Search for the cell housing the specified text and yield its (X, Y) center coordinate. 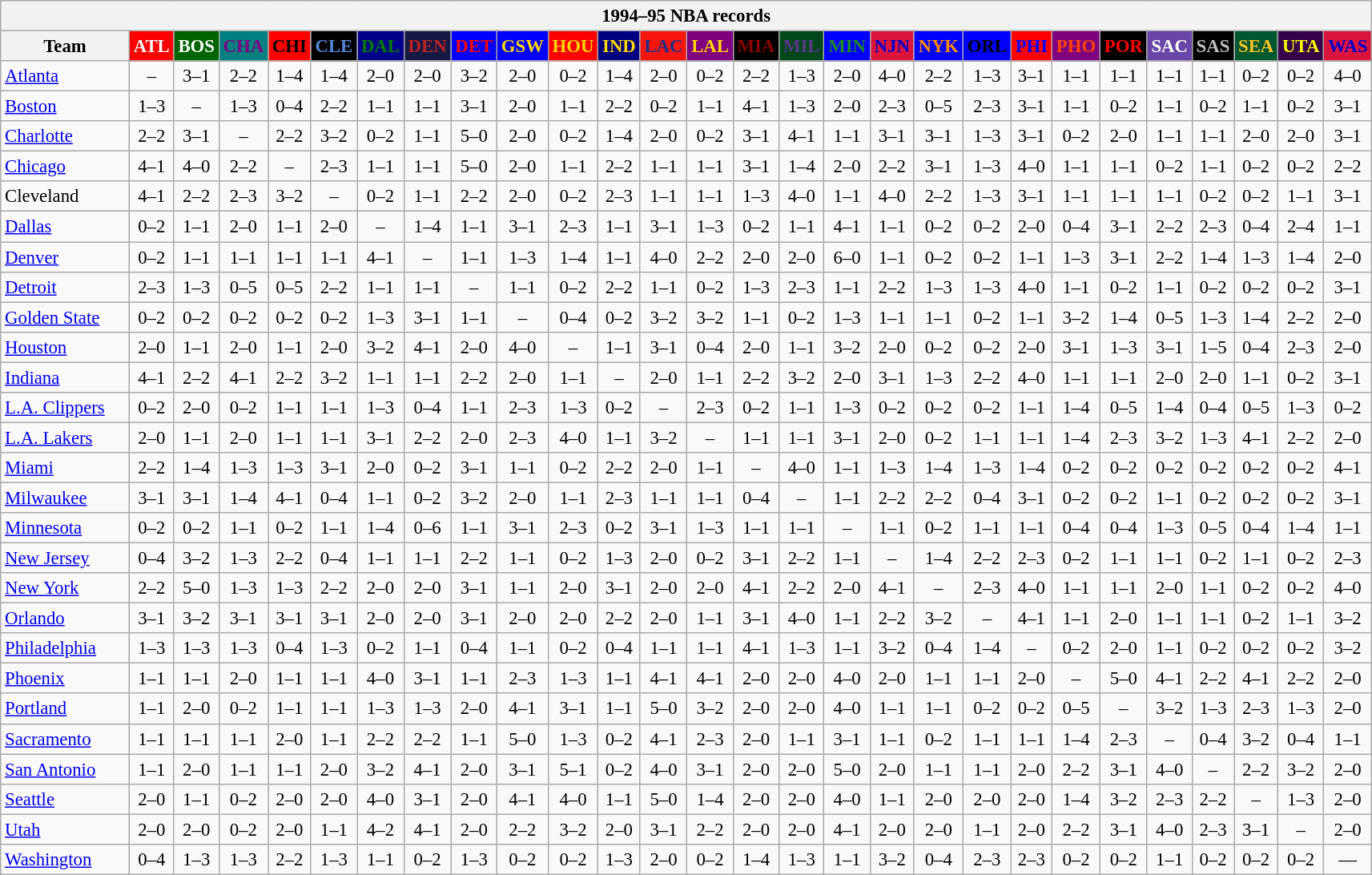
LAL (710, 46)
Washington (66, 860)
4–2 (381, 829)
SEA (1256, 46)
Orlando (66, 619)
CHI (289, 46)
Utah (66, 829)
2–4 (1301, 227)
Phoenix (66, 679)
MIA (756, 46)
SAS (1213, 46)
PHI (1032, 46)
Team (66, 46)
Minnesota (66, 528)
Indiana (66, 377)
Golden State (66, 317)
0–6 (428, 528)
New Jersey (66, 558)
San Antonio (66, 769)
PHO (1076, 46)
DAL (381, 46)
Dallas (66, 227)
Portland (66, 709)
Houston (66, 347)
L.A. Lakers (66, 437)
MIN (847, 46)
ORL (987, 46)
POR (1123, 46)
Chicago (66, 167)
Miami (66, 468)
Boston (66, 107)
6–0 (847, 257)
L.A. Clippers (66, 408)
WAS (1348, 46)
CLE (333, 46)
— (1348, 860)
ATL (151, 46)
CHA (243, 46)
GSW (522, 46)
Milwaukee (66, 498)
UTA (1301, 46)
1994–95 NBA records (686, 16)
IND (619, 46)
Cleveland (66, 196)
DET (474, 46)
MIL (802, 46)
LAC (663, 46)
NJN (892, 46)
5–1 (573, 769)
Philadelphia (66, 648)
New York (66, 588)
NYK (939, 46)
1–5 (1213, 347)
BOS (196, 46)
Denver (66, 257)
SAC (1169, 46)
HOU (573, 46)
Charlotte (66, 136)
Sacramento (66, 739)
Detroit (66, 287)
DEN (428, 46)
Atlanta (66, 76)
Seattle (66, 799)
